Output the (x, y) coordinate of the center of the cell containing the given text.  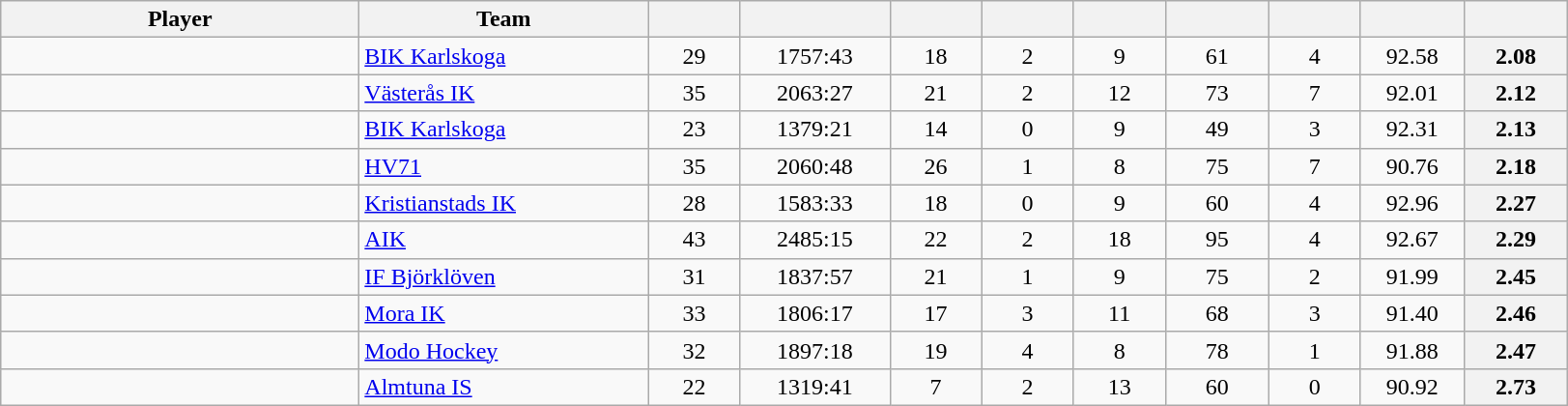
Almtuna IS (504, 387)
1319:41 (815, 387)
68 (1217, 313)
2.29 (1515, 240)
90.76 (1412, 166)
33 (694, 313)
Player (180, 19)
12 (1119, 93)
Västerås IK (504, 93)
73 (1217, 93)
90.92 (1412, 387)
26 (935, 166)
2.08 (1515, 56)
17 (935, 313)
1757:43 (815, 56)
29 (694, 56)
92.58 (1412, 56)
HV71 (504, 166)
92.31 (1412, 130)
2.45 (1515, 276)
19 (935, 350)
2.73 (1515, 387)
1379:21 (815, 130)
AIK (504, 240)
14 (935, 130)
2.12 (1515, 93)
2.47 (1515, 350)
2063:27 (815, 93)
28 (694, 203)
11 (1119, 313)
91.88 (1412, 350)
1806:17 (815, 313)
92.67 (1412, 240)
Mora IK (504, 313)
49 (1217, 130)
2485:15 (815, 240)
1897:18 (815, 350)
32 (694, 350)
Team (504, 19)
IF Björklöven (504, 276)
2.18 (1515, 166)
92.96 (1412, 203)
31 (694, 276)
91.40 (1412, 313)
Modo Hockey (504, 350)
1583:33 (815, 203)
95 (1217, 240)
91.99 (1412, 276)
92.01 (1412, 93)
78 (1217, 350)
2.13 (1515, 130)
13 (1119, 387)
2060:48 (815, 166)
61 (1217, 56)
2.27 (1515, 203)
1837:57 (815, 276)
43 (694, 240)
2.46 (1515, 313)
23 (694, 130)
Kristianstads IK (504, 203)
